Search for the cell housing the specified text and yield its [x, y] center coordinate. 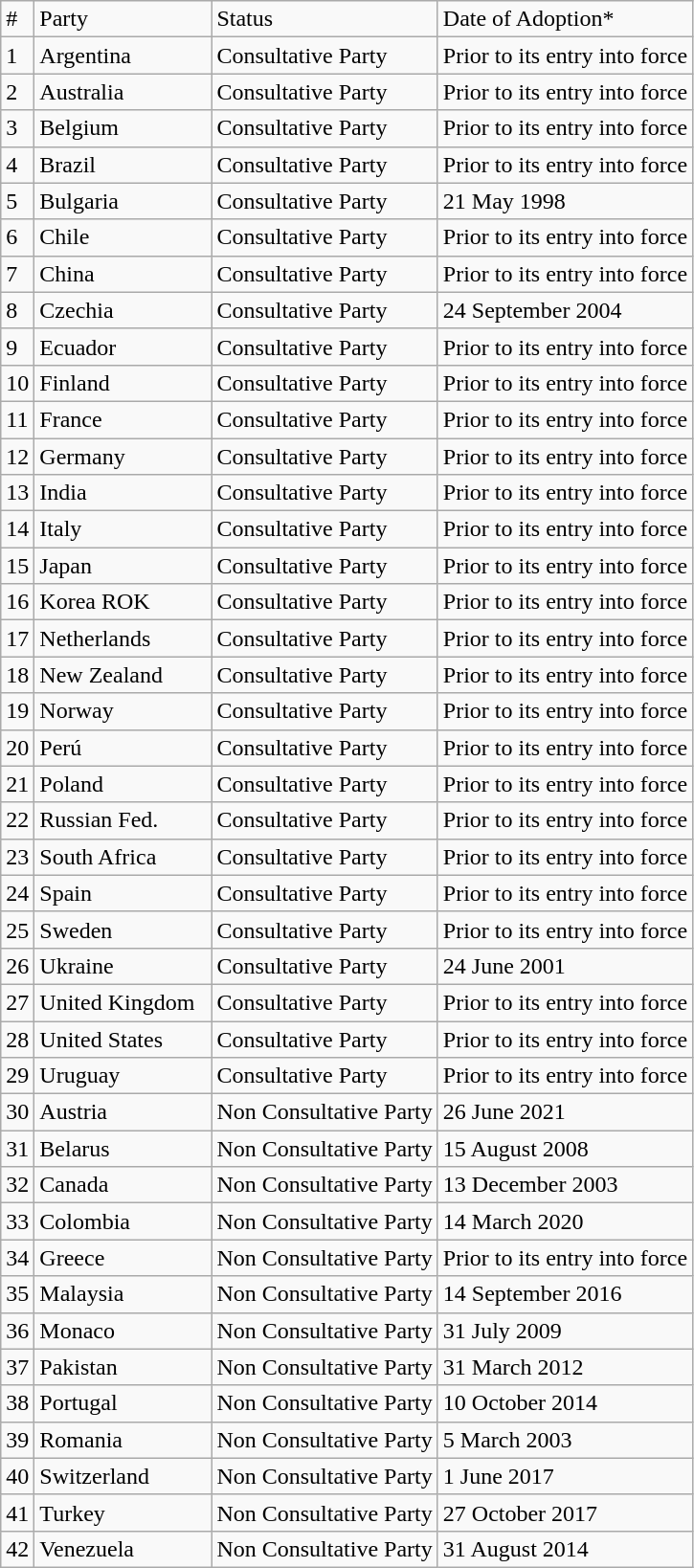
40 [17, 1476]
Switzerland [123, 1476]
27 October 2017 [565, 1512]
24 June 2001 [565, 966]
Japan [123, 566]
Argentina [123, 56]
Turkey [123, 1512]
United States [123, 1039]
2 [17, 92]
23 [17, 857]
15 [17, 566]
Chile [123, 237]
Australia [123, 92]
Greece [123, 1258]
18 [17, 675]
Bulgaria [123, 201]
9 [17, 347]
30 [17, 1112]
Malaysia [123, 1294]
35 [17, 1294]
27 [17, 1002]
Italy [123, 529]
1 [17, 56]
South Africa [123, 857]
# [17, 19]
38 [17, 1403]
Status [325, 19]
14 September 2016 [565, 1294]
Poland [123, 784]
Portugal [123, 1403]
Russian Fed. [123, 820]
13 December 2003 [565, 1185]
37 [17, 1367]
10 [17, 383]
Germany [123, 457]
14 March 2020 [565, 1221]
Brazil [123, 165]
36 [17, 1331]
15 August 2008 [565, 1149]
21 May 1998 [565, 201]
Colombia [123, 1221]
United Kingdom [123, 1002]
3 [17, 128]
21 [17, 784]
10 October 2014 [565, 1403]
31 [17, 1149]
31 August 2014 [565, 1549]
4 [17, 165]
11 [17, 419]
China [123, 274]
India [123, 493]
Finland [123, 383]
Sweden [123, 930]
39 [17, 1440]
24 [17, 893]
Party [123, 19]
Austria [123, 1112]
Belarus [123, 1149]
Czechia [123, 310]
26 [17, 966]
Romania [123, 1440]
41 [17, 1512]
17 [17, 638]
Ukraine [123, 966]
France [123, 419]
33 [17, 1221]
Canada [123, 1185]
Venezuela [123, 1549]
31 July 2009 [565, 1331]
Monaco [123, 1331]
20 [17, 748]
14 [17, 529]
Spain [123, 893]
Belgium [123, 128]
5 [17, 201]
Ecuador [123, 347]
12 [17, 457]
6 [17, 237]
24 September 2004 [565, 310]
13 [17, 493]
19 [17, 711]
16 [17, 602]
Norway [123, 711]
Uruguay [123, 1076]
31 March 2012 [565, 1367]
1 June 2017 [565, 1476]
5 March 2003 [565, 1440]
28 [17, 1039]
Perú [123, 748]
7 [17, 274]
34 [17, 1258]
25 [17, 930]
Korea ROK [123, 602]
32 [17, 1185]
29 [17, 1076]
26 June 2021 [565, 1112]
22 [17, 820]
8 [17, 310]
Date of Adoption* [565, 19]
Pakistan [123, 1367]
Netherlands [123, 638]
New Zealand [123, 675]
42 [17, 1549]
